Return [x, y] of the center of cell containing provided text 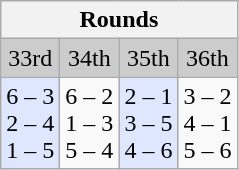
2 – 13 – 54 – 6 [148, 123]
34th [90, 58]
6 – 32 – 41 – 5 [30, 123]
35th [148, 58]
3 – 24 – 15 – 6 [208, 123]
Rounds [119, 20]
33rd [30, 58]
6 – 21 – 35 – 4 [90, 123]
36th [208, 58]
